Scan for the cell matching the given text and deliver its (x, y) coordinate at center. 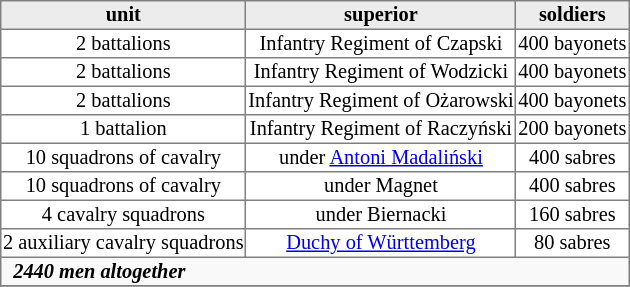
Infantry Regiment of Ożarowski (381, 100)
80 sabres (572, 243)
4 cavalry squadrons (124, 214)
1 battalion (124, 129)
under Magnet (381, 186)
superior (381, 15)
2440 men altogether (315, 271)
2 auxiliary cavalry squadrons (124, 243)
Infantry Regiment of Raczyński (381, 129)
Infantry Regiment of Czapski (381, 43)
160 sabres (572, 214)
under Antoni Madaliński (381, 157)
unit (124, 15)
Infantry Regiment of Wodzicki (381, 72)
soldiers (572, 15)
under Biernacki (381, 214)
200 bayonets (572, 129)
Duchy of Württemberg (381, 243)
